Output the (x, y) coordinate of the center of the cell containing the given text.  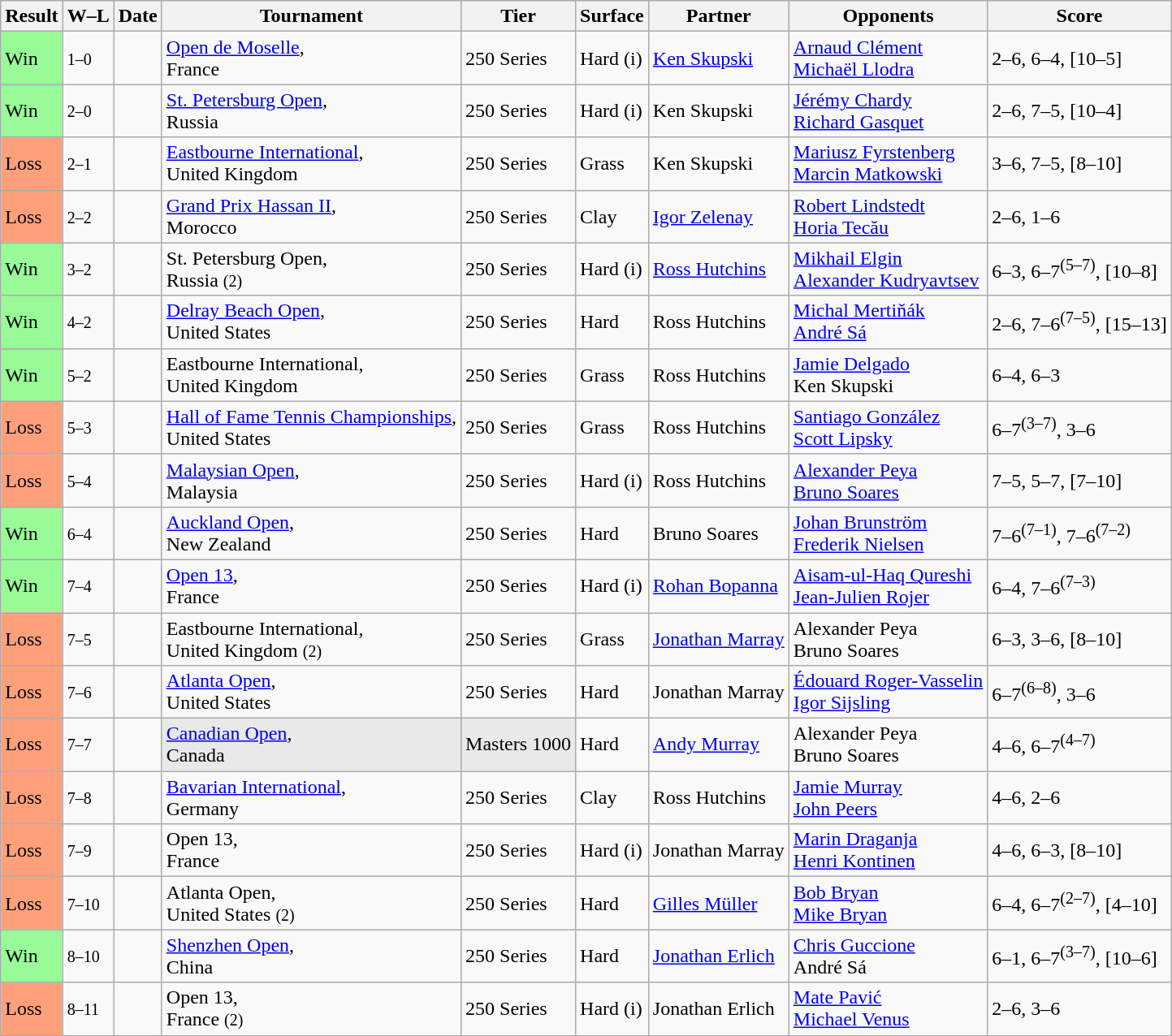
Santiago González Scott Lipsky (889, 427)
Mariusz Fyrstenberg Marcin Matkowski (889, 164)
7–5, 5–7, [7–10] (1079, 481)
Gilles Müller (718, 903)
Masters 1000 (518, 745)
Grand Prix Hassan II,Morocco (311, 216)
5–2 (88, 375)
7–9 (88, 851)
7–10 (88, 903)
Atlanta Open,United States (311, 692)
Opponents (889, 16)
Jérémy Chardy Richard Gasquet (889, 110)
4–6, 2–6 (1079, 797)
Hall of Fame Tennis Championships,United States (311, 427)
Johan Brunström Frederik Nielsen (889, 533)
3–2 (88, 270)
2–6, 6–4, [10–5] (1079, 58)
6–7(3–7), 3–6 (1079, 427)
5–4 (88, 481)
Atlanta Open,United States (2) (311, 903)
8–11 (88, 1008)
7–4 (88, 586)
2–1 (88, 164)
Open de Moselle,France (311, 58)
Eastbourne International,United Kingdom (2) (311, 638)
Malaysian Open,Malaysia (311, 481)
Surface (612, 16)
6–3, 3–6, [8–10] (1079, 638)
Aisam-ul-Haq Qureshi Jean-Julien Rojer (889, 586)
3–6, 7–5, [8–10] (1079, 164)
Michal Mertiňák André Sá (889, 322)
8–10 (88, 956)
1–0 (88, 58)
5–3 (88, 427)
2–2 (88, 216)
Robert Lindstedt Horia Tecău (889, 216)
Rohan Bopanna (718, 586)
6–3, 6–7(5–7), [10–8] (1079, 270)
2–6, 7–6(7–5), [15–13] (1079, 322)
6–1, 6–7(3–7), [10–6] (1079, 956)
6–4, 6–3 (1079, 375)
Date (138, 16)
Andy Murray (718, 745)
6–4 (88, 533)
Mikhail Elgin Alexander Kudryavtsev (889, 270)
Mate Pavić Michael Venus (889, 1008)
2–0 (88, 110)
Auckland Open,New Zealand (311, 533)
7–8 (88, 797)
2–6, 7–5, [10–4] (1079, 110)
4–6, 6–7(4–7) (1079, 745)
6–4, 6–7(2–7), [4–10] (1079, 903)
St. Petersburg Open,Russia (2) (311, 270)
Bavarian International,Germany (311, 797)
St. Petersburg Open,Russia (311, 110)
Bruno Soares (718, 533)
2–6, 3–6 (1079, 1008)
Marin Draganja Henri Kontinen (889, 851)
6–7(6–8), 3–6 (1079, 692)
Tier (518, 16)
7–5 (88, 638)
Partner (718, 16)
7–6 (88, 692)
2–6, 1–6 (1079, 216)
Jamie Murray John Peers (889, 797)
7–6(7–1), 7–6(7–2) (1079, 533)
Open 13,France (2) (311, 1008)
Shenzhen Open,China (311, 956)
Score (1079, 16)
Igor Zelenay (718, 216)
Chris Guccione André Sá (889, 956)
Arnaud Clément Michaël Llodra (889, 58)
Result (32, 16)
7–7 (88, 745)
Tournament (311, 16)
4–2 (88, 322)
Delray Beach Open,United States (311, 322)
Bob Bryan Mike Bryan (889, 903)
6–4, 7–6(7–3) (1079, 586)
Jamie Delgado Ken Skupski (889, 375)
Canadian Open,Canada (311, 745)
4–6, 6–3, [8–10] (1079, 851)
W–L (88, 16)
Édouard Roger-Vasselin Igor Sijsling (889, 692)
